Detect which cell encompasses the target text, then output its [x, y] center coordinate. 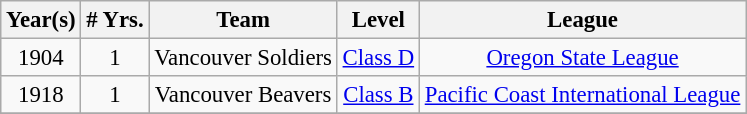
Pacific Coast International League [582, 95]
Class B [378, 95]
Oregon State League [582, 58]
# Yrs. [115, 20]
Year(s) [41, 20]
Team [243, 20]
Level [378, 20]
League [582, 20]
Vancouver Soldiers [243, 58]
Vancouver Beavers [243, 95]
Class D [378, 58]
1904 [41, 58]
1918 [41, 95]
